Capture the cell that displays the provided text and extract its [x, y] central coordinate. 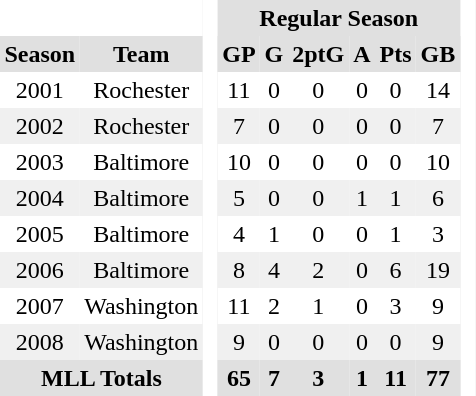
G [274, 54]
Pts [396, 54]
2001 [40, 90]
2005 [40, 234]
5 [239, 198]
14 [438, 90]
GB [438, 54]
2003 [40, 162]
GP [239, 54]
A [362, 54]
2004 [40, 198]
19 [438, 270]
2006 [40, 270]
Season [40, 54]
Regular Season [339, 18]
2002 [40, 126]
77 [438, 378]
8 [239, 270]
65 [239, 378]
2008 [40, 342]
MLL Totals [102, 378]
2ptG [318, 54]
2007 [40, 306]
Team [142, 54]
